Search for the cell housing the specified text and yield its (x, y) center coordinate. 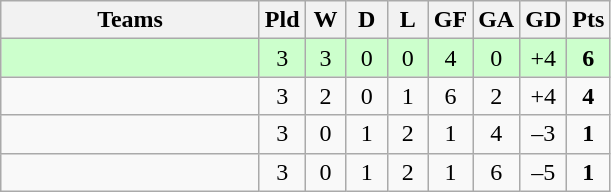
GA (496, 20)
Teams (130, 20)
GD (544, 20)
Pts (588, 20)
–3 (544, 134)
W (326, 20)
–5 (544, 172)
Pld (282, 20)
D (366, 20)
L (408, 20)
GF (450, 20)
